Detect which cell encompasses the target text, then output its (X, Y) center coordinate. 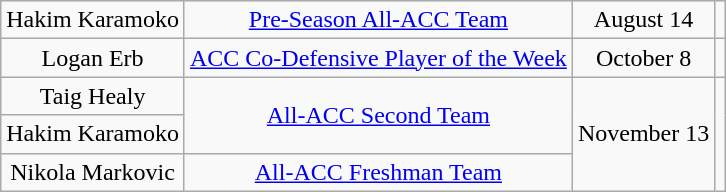
Logan Erb (93, 58)
October 8 (643, 58)
All-ACC Second Team (378, 115)
November 13 (643, 134)
ACC Co-Defensive Player of the Week (378, 58)
Taig Healy (93, 96)
All-ACC Freshman Team (378, 172)
Nikola Markovic (93, 172)
Pre-Season All-ACC Team (378, 20)
August 14 (643, 20)
